Return the [x, y] coordinate for the center point of the cell that contains the specified text.  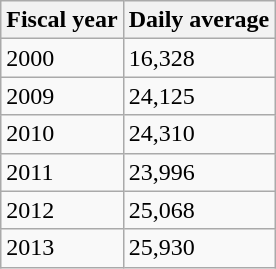
Daily average [199, 20]
24,125 [199, 96]
2011 [62, 172]
2012 [62, 210]
23,996 [199, 172]
Fiscal year [62, 20]
2000 [62, 58]
16,328 [199, 58]
2010 [62, 134]
25,930 [199, 248]
25,068 [199, 210]
2013 [62, 248]
24,310 [199, 134]
2009 [62, 96]
